Capture the cell that displays the provided text and extract its [x, y] central coordinate. 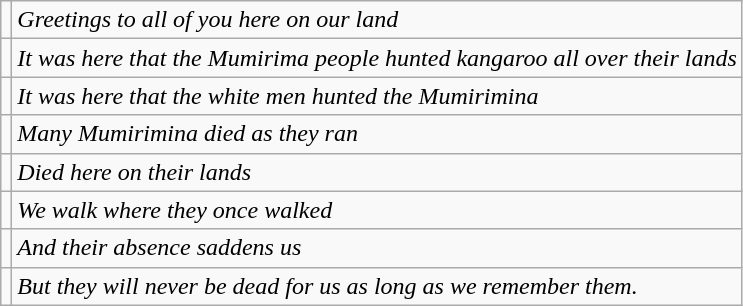
Died here on their lands [378, 172]
It was here that the white men hunted the Mumirimina [378, 96]
Many Mumirimina died as they ran [378, 134]
It was here that the Mumirima people hunted kangaroo all over their lands [378, 58]
But they will never be dead for us as long as we remember them. [378, 286]
We walk where they once walked [378, 210]
Greetings to all of you here on our land [378, 20]
And their absence saddens us [378, 248]
